Return the [x, y] coordinate for the center point of the cell that contains the specified text.  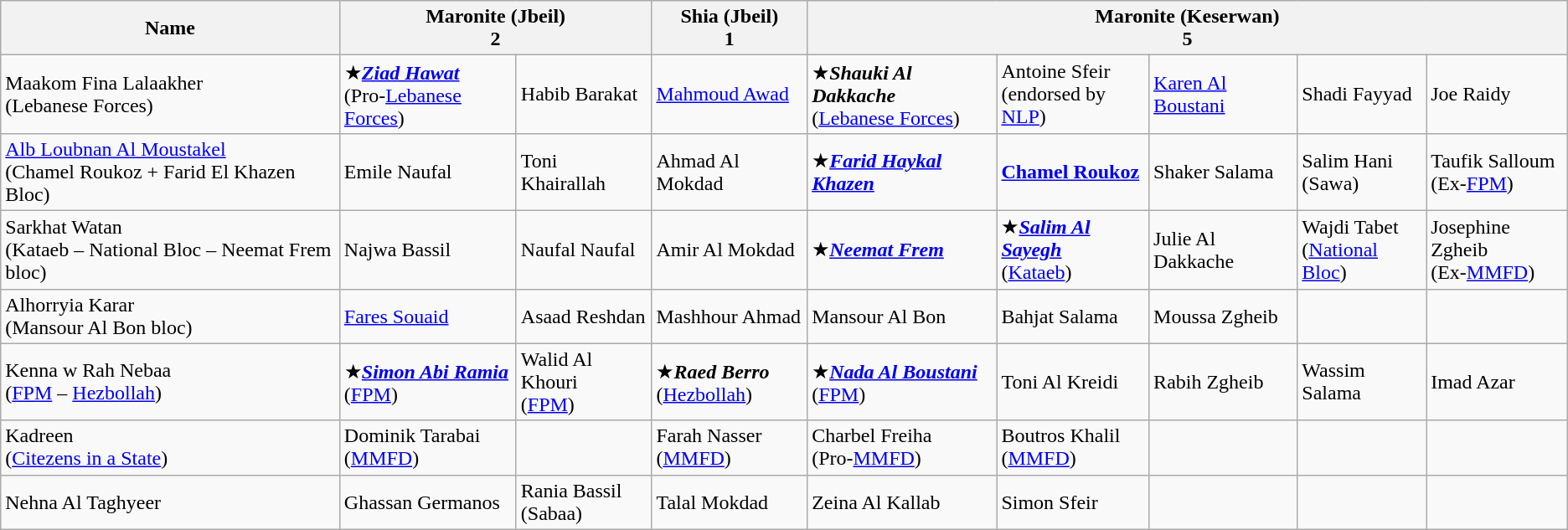
Charbel Freiha(Pro-MMFD) [902, 447]
Rania Bassil(Sabaa) [584, 502]
Julie Al Dakkache [1223, 250]
Salim Hani(Sawa) [1362, 172]
Antoine Sfeir(endorsed by NLP) [1073, 95]
★Shauki Al Dakkache(Lebanese Forces) [902, 95]
Kenna w Rah Nebaa(FPM – Hezbollah) [171, 382]
Ahmad Al Mokdad [730, 172]
Moussa Zgheib [1223, 316]
Josephine Zgheib(Ex-MMFD) [1498, 250]
Rabih Zgheib [1223, 382]
Bahjat Salama [1073, 316]
Alhorryia Karar(Mansour Al Bon bloc) [171, 316]
Toni Al Kreidi [1073, 382]
Joe Raidy [1498, 95]
Name [171, 28]
Naufal Naufal [584, 250]
★Simon Abi Ramia(FPM) [427, 382]
Maakom Fina Lalaakher(Lebanese Forces) [171, 95]
Mahmoud Awad [730, 95]
Shadi Fayyad [1362, 95]
Kadreen(Citezens in a State) [171, 447]
Habib Barakat [584, 95]
Emile Naufal [427, 172]
Najwa Bassil [427, 250]
Farah Nasser(MMFD) [730, 447]
Dominik Tarabai(MMFD) [427, 447]
Alb Loubnan Al Moustakel(Chamel Roukoz + Farid El Khazen Bloc) [171, 172]
Wajdi Tabet(National Bloc) [1362, 250]
Shaker Salama [1223, 172]
Asaad Reshdan [584, 316]
★Nada Al Boustani(FPM) [902, 382]
Imad Azar [1498, 382]
★Raed Berro(Hezbollah) [730, 382]
Nehna Al Taghyeer [171, 502]
Wassim Salama [1362, 382]
Sarkhat Watan(Kataeb – National Bloc – Neemat Frem bloc) [171, 250]
★Ziad Hawat(Pro-Lebanese Forces) [427, 95]
★Salim Al Sayegh(Kataeb) [1073, 250]
★Farid Haykal Khazen [902, 172]
Taufik Salloum(Ex-FPM) [1498, 172]
Toni Khairallah [584, 172]
Maronite (Keserwan)5 [1188, 28]
Karen Al Boustani [1223, 95]
Simon Sfeir [1073, 502]
Mashhour Ahmad [730, 316]
Zeina Al Kallab [902, 502]
Chamel Roukoz [1073, 172]
★Neemat Frem [902, 250]
Amir Al Mokdad [730, 250]
Boutros Khalil(MMFD) [1073, 447]
Maronite (Jbeil)2 [496, 28]
Ghassan Germanos [427, 502]
Fares Souaid [427, 316]
Talal Mokdad [730, 502]
Walid Al Khouri(FPM) [584, 382]
Shia (Jbeil)1 [730, 28]
Mansour Al Bon [902, 316]
